Scan for the cell matching the given text and deliver its (x, y) coordinate at center. 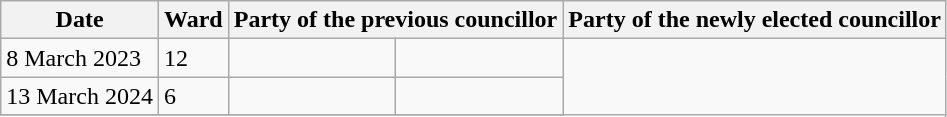
Party of the newly elected councillor (755, 20)
Ward (193, 20)
6 (193, 96)
8 March 2023 (80, 58)
12 (193, 58)
Party of the previous councillor (396, 20)
Date (80, 20)
13 March 2024 (80, 96)
